Output the (x, y) coordinate of the center of the cell containing the given text.  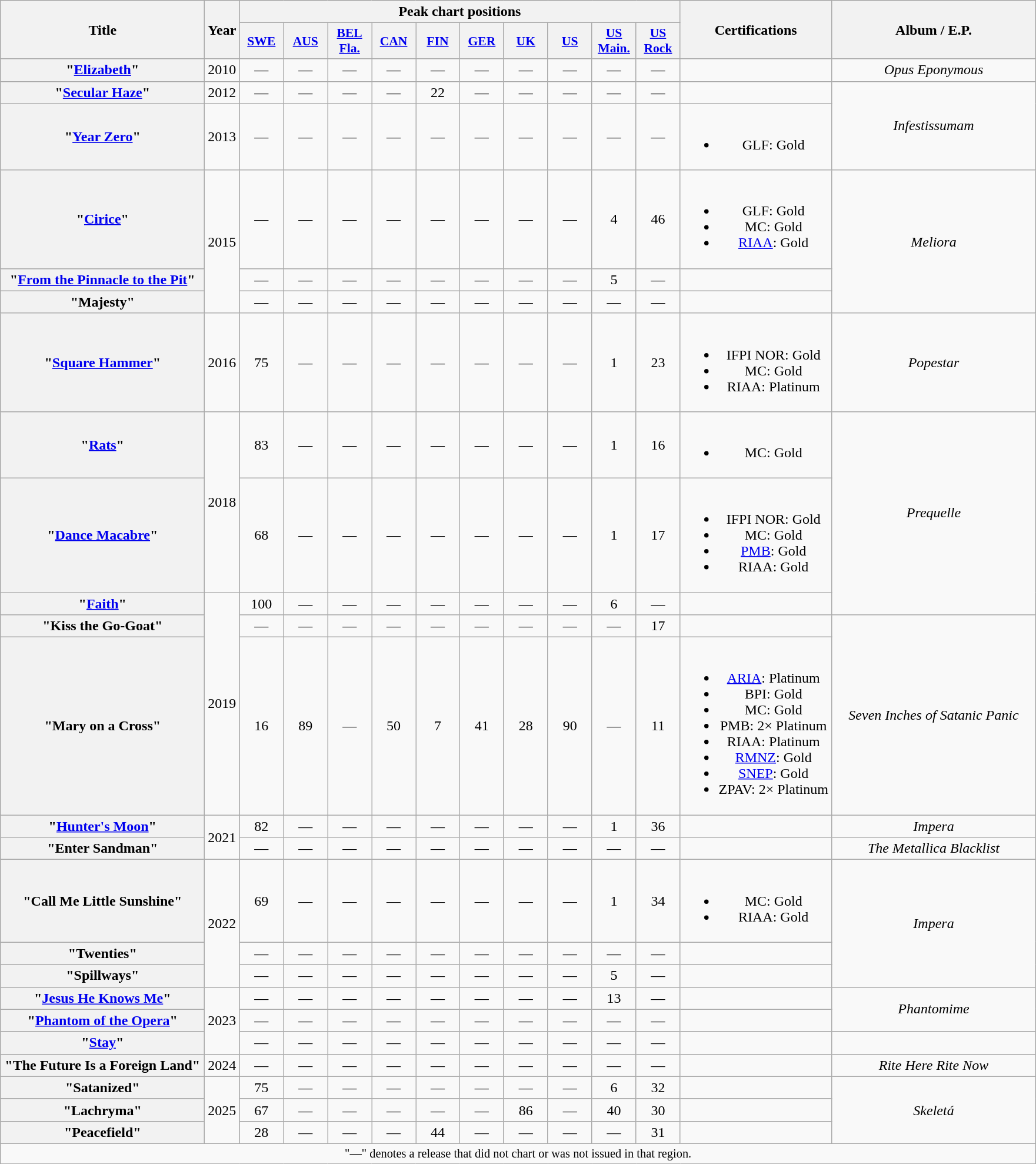
100 (261, 603)
2015 (222, 241)
"Dance Macabre" (102, 535)
"Kiss the Go-Goat" (102, 626)
2018 (222, 501)
"Faith" (102, 603)
Meliora (933, 241)
IFPI NOR: GoldMC: GoldRIAA: Platinum (756, 362)
2012 (222, 92)
11 (658, 726)
2021 (222, 837)
UK (526, 41)
"Call Me Little Sunshine" (102, 901)
Seven Inches of Satanic Panic (933, 715)
GER (481, 41)
2024 (222, 1065)
"Square Hammer" (102, 362)
BELFla. (349, 41)
2025 (222, 1110)
"—" denotes a release that did not chart or was not issued in that region. (518, 1153)
USMain. (614, 41)
41 (481, 726)
"Rats" (102, 445)
"Elizabeth" (102, 70)
SWE (261, 41)
2023 (222, 1020)
"Lachryma" (102, 1110)
"Stay" (102, 1043)
Prequelle (933, 513)
69 (261, 901)
"Mary on a Cross" (102, 726)
13 (614, 998)
MC: GoldRIAA: Gold (756, 901)
"Cirice" (102, 219)
Album / E.P. (933, 29)
CAN (394, 41)
2022 (222, 923)
AUS (306, 41)
36 (658, 826)
68 (261, 535)
Phantomime (933, 1009)
90 (569, 726)
89 (306, 726)
US (569, 41)
"Twenties" (102, 953)
"Jesus He Knows Me" (102, 998)
32 (658, 1087)
30 (658, 1110)
34 (658, 901)
"Secular Haze" (102, 92)
ARIA: PlatinumBPI: GoldMC: GoldPMB: 2× PlatinumRIAA: PlatinumRMNZ: GoldSNEP: GoldZPAV: 2× Platinum (756, 726)
Opus Eponymous (933, 70)
31 (658, 1132)
"Phantom of the Opera" (102, 1020)
2019 (222, 703)
2010 (222, 70)
"Year Zero" (102, 137)
FIN (438, 41)
"Hunter's Moon" (102, 826)
GLF: GoldMC: GoldRIAA: Gold (756, 219)
2016 (222, 362)
The Metallica Blacklist (933, 849)
"Peacefield" (102, 1132)
44 (438, 1132)
Popestar (933, 362)
86 (526, 1110)
Year (222, 29)
IFPI NOR: GoldMC: GoldPMB: GoldRIAA: Gold (756, 535)
4 (614, 219)
46 (658, 219)
"The Future Is a Foreign Land" (102, 1065)
Skeletá (933, 1110)
67 (261, 1110)
"Spillways" (102, 976)
40 (614, 1110)
23 (658, 362)
"Satanized" (102, 1087)
Rite Here Rite Now (933, 1065)
7 (438, 726)
"Enter Sandman" (102, 849)
USRock (658, 41)
2013 (222, 137)
Infestissumam (933, 126)
"Majesty" (102, 302)
MC: Gold (756, 445)
Title (102, 29)
Certifications (756, 29)
GLF: Gold (756, 137)
82 (261, 826)
83 (261, 445)
Peak chart positions (460, 12)
"From the Pinnacle to the Pit" (102, 280)
22 (438, 92)
50 (394, 726)
